Return [X, Y] of the center of cell containing provided text 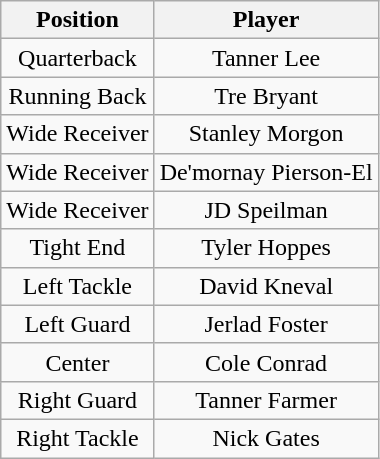
Tyler Hoppes [266, 248]
Left Guard [78, 324]
David Kneval [266, 286]
Tre Bryant [266, 96]
Nick Gates [266, 438]
Right Guard [78, 400]
Tight End [78, 248]
Position [78, 20]
Center [78, 362]
Tanner Farmer [266, 400]
Jerlad Foster [266, 324]
Running Back [78, 96]
Player [266, 20]
Stanley Morgon [266, 134]
Quarterback [78, 58]
Right Tackle [78, 438]
Cole Conrad [266, 362]
De'mornay Pierson-El [266, 172]
Left Tackle [78, 286]
Tanner Lee [266, 58]
JD Speilman [266, 210]
